Detect which cell encompasses the target text, then output its (X, Y) center coordinate. 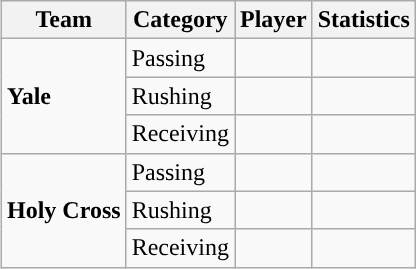
Statistics (364, 20)
Holy Cross (64, 210)
Team (64, 20)
Player (273, 20)
Yale (64, 96)
Category (180, 20)
